Return the [x, y] coordinate for the center point of the cell that contains the specified text.  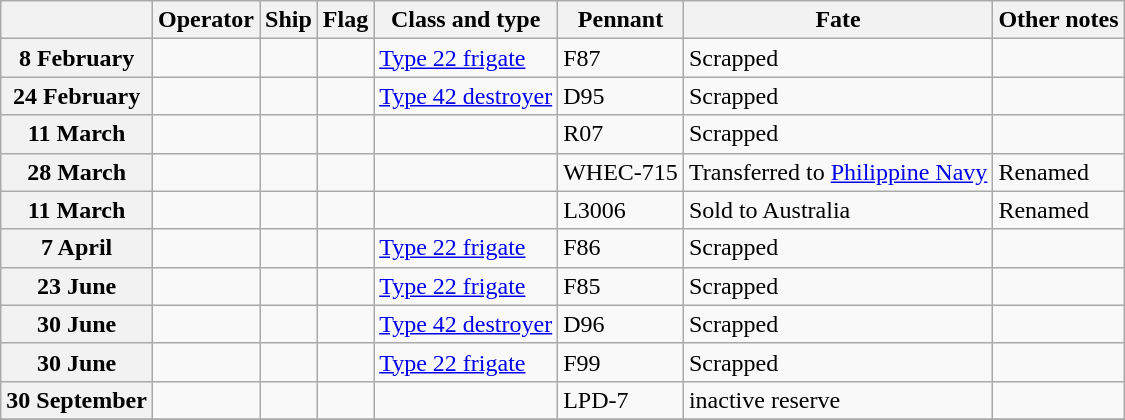
inactive reserve [838, 400]
Other notes [1058, 20]
L3006 [621, 210]
Fate [838, 20]
Transferred to Philippine Navy [838, 172]
F99 [621, 362]
D95 [621, 96]
F86 [621, 248]
LPD-7 [621, 400]
Operator [206, 20]
24 February [77, 96]
WHEC-715 [621, 172]
23 June [77, 286]
Class and type [466, 20]
Flag [345, 20]
7 April [77, 248]
Pennant [621, 20]
28 March [77, 172]
R07 [621, 134]
30 September [77, 400]
F85 [621, 286]
Sold to Australia [838, 210]
8 February [77, 58]
D96 [621, 324]
F87 [621, 58]
Ship [289, 20]
